Detect which cell encompasses the target text, then output its (X, Y) center coordinate. 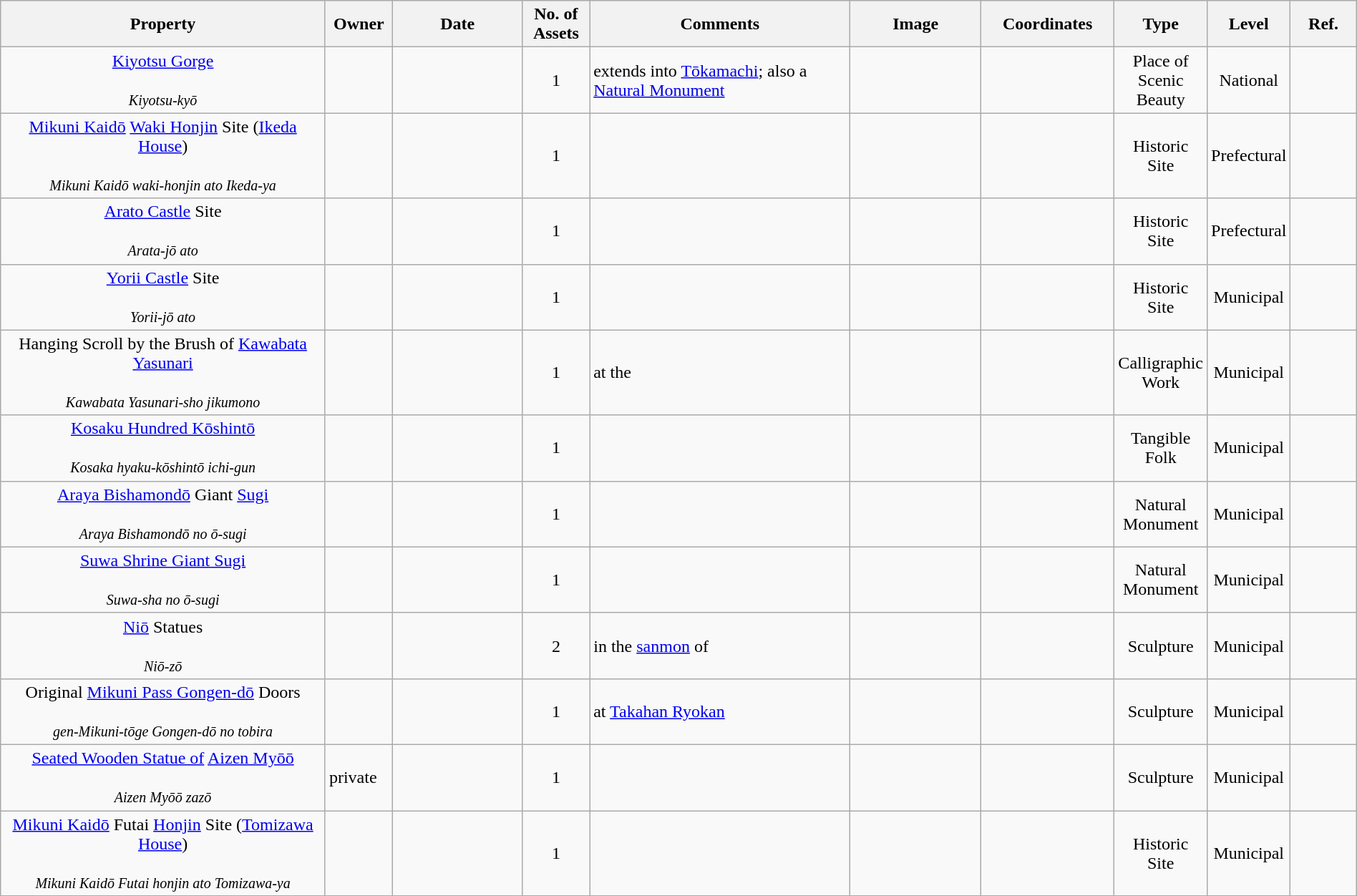
Araya Bishamondō Giant SugiAraya Bishamondō no ō-sugi (163, 514)
at Takahan Ryokan (720, 711)
Calligraphic Work (1161, 372)
No. of Assets (556, 24)
Level (1249, 24)
Place of Scenic Beauty (1161, 80)
Kiyotsu GorgeKiyotsu-kyō (163, 80)
at the (720, 372)
Niō StatuesNiō-zō (163, 646)
Mikuni Kaidō Futai Honjin Site (Tomizawa House)Mikuni Kaidō Futai honjin ato Tomizawa-ya (163, 853)
Date (457, 24)
Seated Wooden Statue of Aizen MyōōAizen Myōō zazō (163, 777)
Arato Castle SiteArata-jō ato (163, 231)
Coordinates (1048, 24)
in the sanmon of (720, 646)
extends into Tōkamachi; also a Natural Monument (720, 80)
Property (163, 24)
Suwa Shrine Giant SugiSuwa-sha no ō-sugi (163, 580)
Owner (359, 24)
Original Mikuni Pass Gongen-dō Doorsgen-Mikuni-tōge Gongen-dō no tobira (163, 711)
2 (556, 646)
Image (916, 24)
National (1249, 80)
Tangible Folk (1161, 448)
Yorii Castle SiteYorii-jō ato (163, 297)
Type (1161, 24)
Ref. (1323, 24)
private (359, 777)
Kosaku Hundred KōshintōKosaka hyaku-kōshintō ichi-gun (163, 448)
Comments (720, 24)
Hanging Scroll by the Brush of Kawabata YasunariKawabata Yasunari-sho jikumono (163, 372)
Mikuni Kaidō Waki Honjin Site (Ikeda House)Mikuni Kaidō waki-honjin ato Ikeda-ya (163, 156)
